Find where the given text appears and provide that cell's center as [x, y] coordinate. 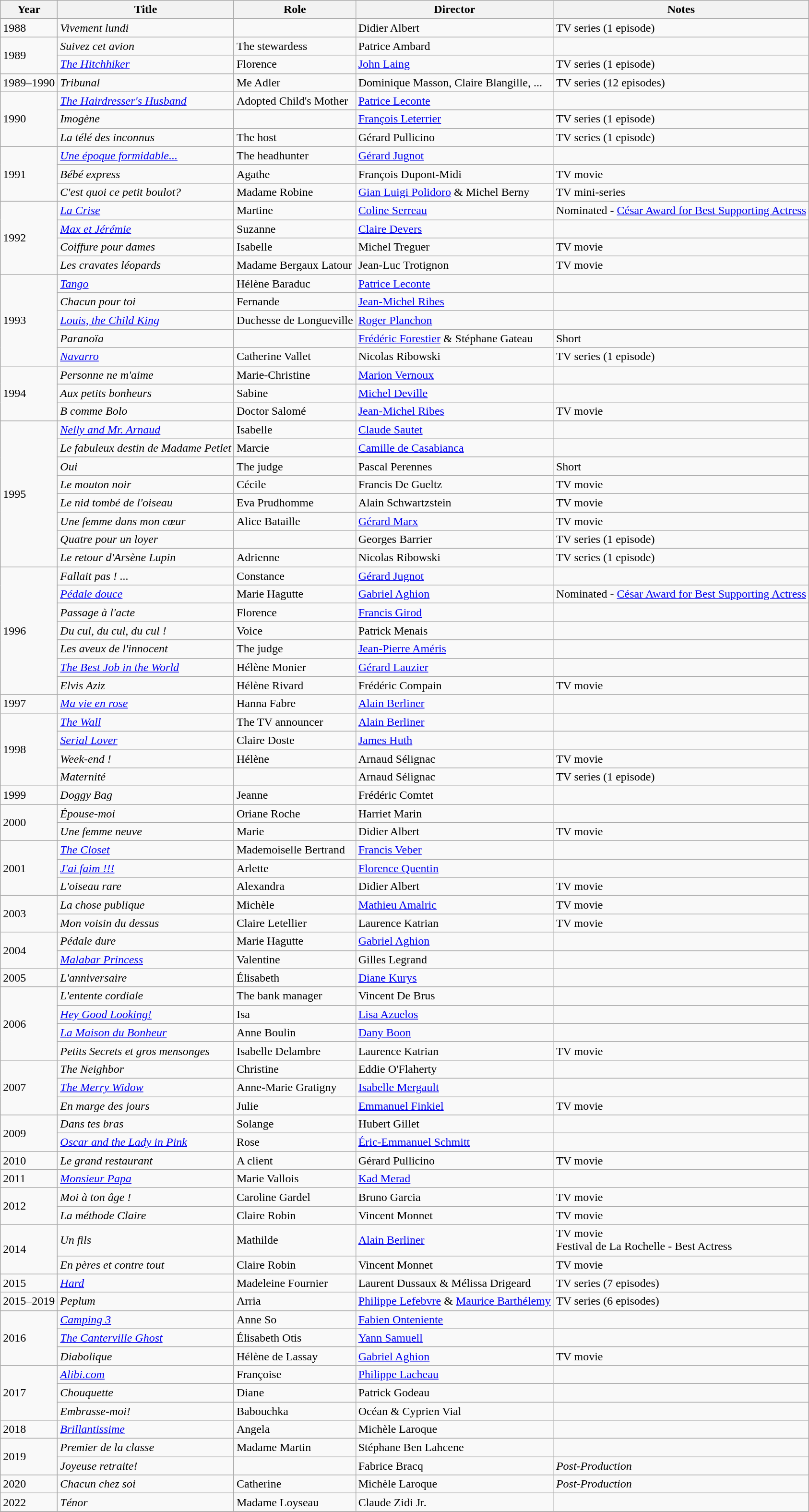
Frédéric Compain [454, 685]
Camping 3 [146, 1320]
Dans tes bras [146, 1124]
Pascal Perennes [454, 466]
Vincent De Brus [454, 996]
Dany Boon [454, 1032]
Le grand restaurant [146, 1161]
En marge des jours [146, 1105]
Suzanne [295, 229]
Embrasse-moi! [146, 1411]
Patrick Menais [454, 631]
Anne So [295, 1320]
Patrick Godeau [454, 1392]
L'anniversaire [146, 978]
En pères et contre tout [146, 1265]
Les aveux de l'innocent [146, 649]
Tango [146, 284]
2005 [29, 978]
Coiffure pour dames [146, 247]
Francis De Gueltz [454, 484]
The headhunter [295, 156]
Doggy Bag [146, 795]
Fernande [295, 302]
Florence Quentin [454, 868]
The TV announcer [295, 722]
Adrienne [295, 558]
Marie-Christine [295, 375]
Babouchka [295, 1411]
Frédéric Comtet [454, 795]
Madame Robine [295, 192]
Marie [295, 832]
La Crise [146, 210]
Arria [295, 1301]
Michèle [295, 905]
Michel Treguer [454, 247]
1999 [29, 795]
Coline Serreau [454, 210]
François Leterrier [454, 119]
The bank manager [295, 996]
Oscar and the Lady in Pink [146, 1142]
Francis Veber [454, 850]
Christine [295, 1069]
Anne-Marie Gratigny [295, 1087]
2000 [29, 823]
Gérard Lauzier [454, 667]
Alice Bataille [295, 521]
Jean-Pierre Améris [454, 649]
Ma vie en rose [146, 704]
Le fabuleux destin de Madame Petlet [146, 448]
2016 [29, 1338]
Role [295, 10]
C'est quoi ce petit boulot? [146, 192]
The Hairdresser's Husband [146, 101]
Diabolique [146, 1356]
Kad Merad [454, 1179]
Camille de Casabianca [454, 448]
2014 [29, 1249]
Éric-Emmanuel Schmitt [454, 1142]
1988 [29, 28]
Director [454, 10]
1989–1990 [29, 83]
Malabar Princess [146, 960]
2015 [29, 1283]
Eva Prudhomme [295, 503]
Laurent Dussaux & Mélissa Drigeard [454, 1283]
2003 [29, 914]
Monsieur Papa [146, 1179]
The Closet [146, 850]
Chacun pour toi [146, 302]
Pédale dure [146, 941]
Le nid tombé de l'oiseau [146, 503]
Max et Jérémie [146, 229]
Claire Devers [454, 229]
Notes [681, 10]
Anne Boulin [295, 1032]
Louis, the Child King [146, 320]
J'ai faim !!! [146, 868]
1990 [29, 119]
The Best Job in the World [146, 667]
TV mini-series [681, 192]
La télé des inconnus [146, 137]
Mon voisin du dessus [146, 923]
Title [146, 10]
Une femme dans mon cœur [146, 521]
2017 [29, 1392]
Bébé express [146, 174]
Fallait pas ! ... [146, 576]
Hélène de Lassay [295, 1356]
Emmanuel Finkiel [454, 1105]
Madame Martin [295, 1448]
2010 [29, 1161]
2007 [29, 1087]
Navarro [146, 357]
Angela [295, 1429]
1997 [29, 704]
Hélène Rivard [295, 685]
Cécile [295, 484]
La méthode Claire [146, 1215]
Tribunal [146, 83]
Arlette [295, 868]
Claire Doste [295, 740]
Mademoiselle Bertrand [295, 850]
Madame Bergaux Latour [295, 265]
La chose publique [146, 905]
Claude Zidi Jr. [454, 1502]
Claude Sautet [454, 430]
2006 [29, 1023]
Les cravates léopards [146, 265]
Lisa Azuelos [454, 1014]
La Maison du Bonheur [146, 1032]
The Neighbor [146, 1069]
Diane [295, 1392]
Me Adler [295, 83]
Marie Vallois [295, 1179]
1992 [29, 238]
Peplum [146, 1301]
Hubert Gillet [454, 1124]
Marcie [295, 448]
2009 [29, 1133]
Caroline Gardel [295, 1197]
Gian Luigi Polidoro & Michel Berny [454, 192]
Hanna Fabre [295, 704]
Quatre pour un loyer [146, 540]
Gérard Marx [454, 521]
B comme Bolo [146, 411]
Imogène [146, 119]
1989 [29, 55]
Mathieu Amalric [454, 905]
TV series (6 episodes) [681, 1301]
Eddie O'Flaherty [454, 1069]
2020 [29, 1484]
Patrice Ambard [454, 46]
Personne ne m'aime [146, 375]
2011 [29, 1179]
Petits Secrets et gros mensonges [146, 1051]
Marion Vernoux [454, 375]
2012 [29, 1206]
Hélène Monier [295, 667]
The Canterville Ghost [146, 1338]
Yann Samuell [454, 1338]
Moi à ton âge ! [146, 1197]
François Dupont-Midi [454, 174]
Premier de la classe [146, 1448]
Élisabeth Otis [295, 1338]
TV series (7 episodes) [681, 1283]
Philippe Lefebvre & Maurice Barthélemy [454, 1301]
The Hitchhiker [146, 64]
Fabrice Bracq [454, 1466]
Une époque formidable... [146, 156]
Madame Loyseau [295, 1502]
Ténor [146, 1502]
Julie [295, 1105]
Vivement lundi [146, 28]
Voice [295, 631]
Week-end ! [146, 758]
TV movieFestival de La Rochelle - Best Actress [681, 1240]
Roger Planchon [454, 320]
1993 [29, 320]
Philippe Lacheau [454, 1374]
Suivez cet avion [146, 46]
Océan & Cyprien Vial [454, 1411]
Chouquette [146, 1392]
1991 [29, 174]
Diane Kurys [454, 978]
1994 [29, 393]
Isabelle Delambre [295, 1051]
Claire Letellier [295, 923]
Françoise [295, 1374]
The stewardess [295, 46]
Hey Good Looking! [146, 1014]
Isa [295, 1014]
TV series (12 episodes) [681, 83]
Valentine [295, 960]
Joyeuse retraite! [146, 1466]
Harriet Marin [454, 814]
Un fils [146, 1240]
Épouse-moi [146, 814]
Rose [295, 1142]
Pédale douce [146, 594]
Frédéric Forestier & Stéphane Gateau [454, 338]
Chacun chez soi [146, 1484]
Duchesse de Longueville [295, 320]
Une femme neuve [146, 832]
Catherine Vallet [295, 357]
Francis Girod [454, 612]
2004 [29, 950]
2018 [29, 1429]
The host [295, 137]
2015–2019 [29, 1301]
Hélène [295, 758]
Elvis Aziz [146, 685]
Solange [295, 1124]
1998 [29, 749]
Agathe [295, 174]
Gilles Legrand [454, 960]
The Wall [146, 722]
Martine [295, 210]
Madeleine Fournier [295, 1283]
Hard [146, 1283]
Michel Deville [454, 393]
Jeanne [295, 795]
Le mouton noir [146, 484]
2022 [29, 1502]
Oui [146, 466]
A client [295, 1161]
Paranoïa [146, 338]
Alain Schwartzstein [454, 503]
The Merry Widow [146, 1087]
2001 [29, 868]
1995 [29, 493]
Georges Barrier [454, 540]
Constance [295, 576]
Sabine [295, 393]
L'entente cordiale [146, 996]
Aux petits bonheurs [146, 393]
Le retour d'Arsène Lupin [146, 558]
James Huth [454, 740]
Du cul, du cul, du cul ! [146, 631]
Catherine [295, 1484]
Stéphane Ben Lahcene [454, 1448]
Serial Lover [146, 740]
Passage à l'acte [146, 612]
Isabelle Mergault [454, 1087]
Dominique Masson, Claire Blangille, ... [454, 83]
Bruno Garcia [454, 1197]
Maternité [146, 777]
Adopted Child's Mother [295, 101]
Hélène Baraduc [295, 284]
Oriane Roche [295, 814]
Alexandra [295, 887]
Brillantissime [146, 1429]
Fabien Onteniente [454, 1320]
Mathilde [295, 1240]
1996 [29, 631]
Year [29, 10]
John Laing [454, 64]
Nelly and Mr. Arnaud [146, 430]
Élisabeth [295, 978]
L'oiseau rare [146, 887]
2019 [29, 1457]
Alibi.com [146, 1374]
Doctor Salomé [295, 411]
Jean-Luc Trotignon [454, 265]
